Provide the (x, y) coordinate of the cell's center where the given text is located.  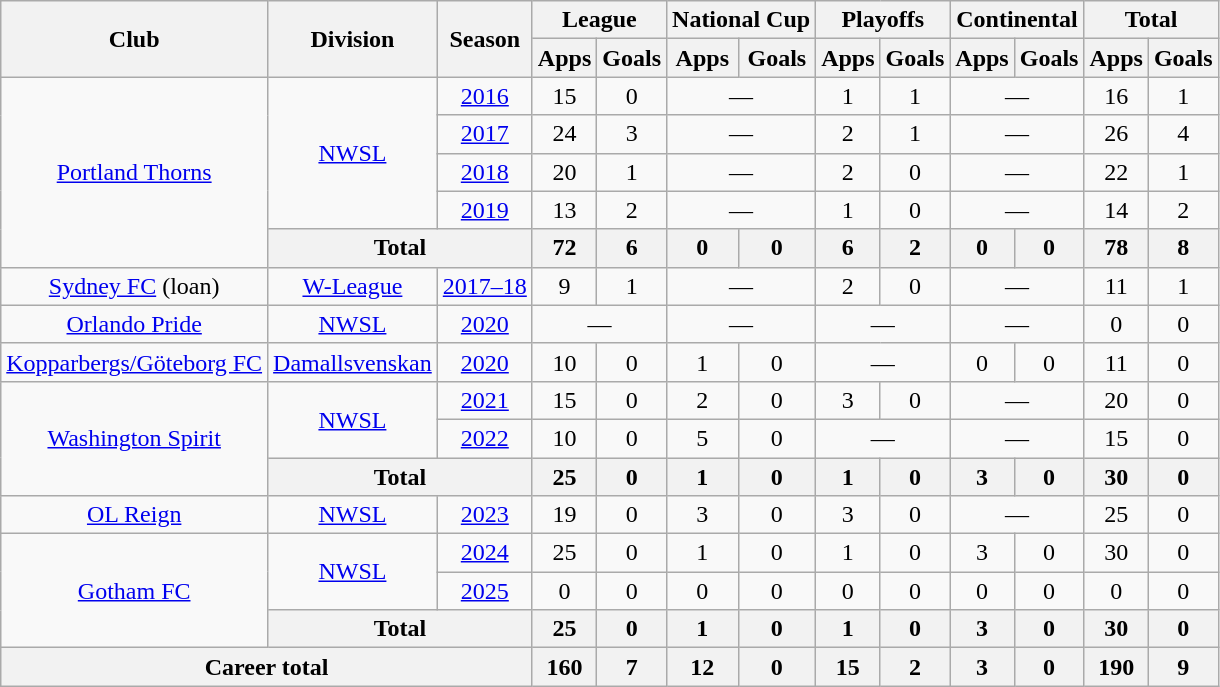
League (599, 20)
National Cup (742, 20)
2019 (484, 210)
78 (1116, 248)
W-League (353, 286)
Playoffs (883, 20)
12 (703, 667)
190 (1116, 667)
2022 (484, 438)
Portland Thorns (134, 172)
OL Reign (134, 515)
4 (1183, 134)
2025 (484, 591)
Washington Spirit (134, 438)
22 (1116, 172)
26 (1116, 134)
8 (1183, 248)
2017 (484, 134)
2024 (484, 553)
5 (703, 438)
Kopparbergs/Göteborg FC (134, 362)
Season (484, 39)
Continental (1017, 20)
16 (1116, 96)
Damallsvenskan (353, 362)
2021 (484, 400)
24 (564, 134)
7 (632, 667)
Sydney FC (loan) (134, 286)
Orlando Pride (134, 324)
2016 (484, 96)
Division (353, 39)
2017–18 (484, 286)
Gotham FC (134, 591)
Career total (267, 667)
160 (564, 667)
Club (134, 39)
13 (564, 210)
2018 (484, 172)
2023 (484, 515)
14 (1116, 210)
19 (564, 515)
72 (564, 248)
